Provide the (x, y) coordinate of the cell's center where the given text is located.  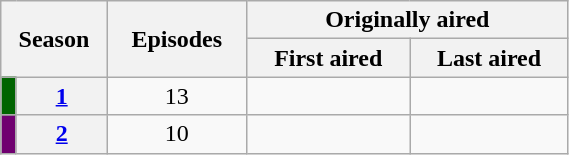
Originally aired (407, 20)
Last aired (489, 58)
13 (176, 96)
First aired (328, 58)
2 (62, 134)
Season (54, 39)
1 (62, 96)
10 (176, 134)
Episodes (176, 39)
